Return [X, Y] of the center of cell containing provided text 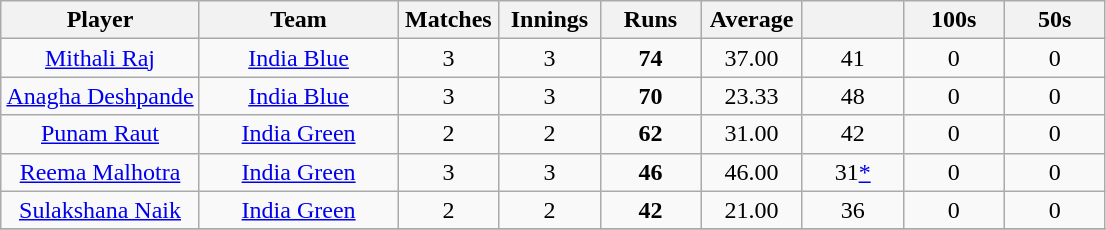
62 [650, 134]
100s [954, 20]
21.00 [752, 210]
70 [650, 96]
Punam Raut [100, 134]
Team [298, 20]
Sulakshana Naik [100, 210]
37.00 [752, 58]
Runs [650, 20]
74 [650, 58]
Mithali Raj [100, 58]
31.00 [752, 134]
Innings [550, 20]
Player [100, 20]
41 [852, 58]
48 [852, 96]
23.33 [752, 96]
46.00 [752, 172]
46 [650, 172]
Average [752, 20]
Anagha Deshpande [100, 96]
50s [1054, 20]
31* [852, 172]
36 [852, 210]
Matches [448, 20]
Reema Malhotra [100, 172]
